For the text-containing cell, return its midpoint in (x, y) coordinate format. 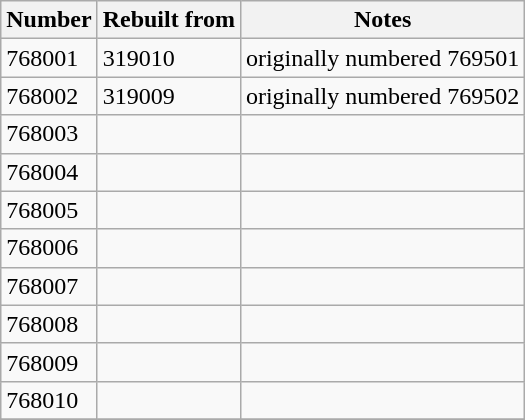
768001 (49, 58)
768006 (49, 248)
768002 (49, 96)
768004 (49, 172)
768003 (49, 134)
319009 (168, 96)
Number (49, 20)
Rebuilt from (168, 20)
originally numbered 769502 (382, 96)
768009 (49, 362)
768007 (49, 286)
768008 (49, 324)
Notes (382, 20)
768005 (49, 210)
originally numbered 769501 (382, 58)
768010 (49, 400)
319010 (168, 58)
